Find where the given text appears and provide that cell's center as (X, Y) coordinate. 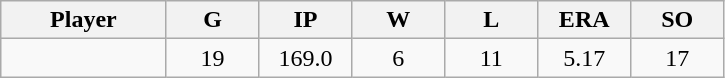
19 (212, 58)
W (398, 20)
ERA (584, 20)
IP (306, 20)
G (212, 20)
Player (84, 20)
169.0 (306, 58)
SO (678, 20)
17 (678, 58)
6 (398, 58)
L (492, 20)
5.17 (584, 58)
11 (492, 58)
